Detect which cell encompasses the target text, then output its [x, y] center coordinate. 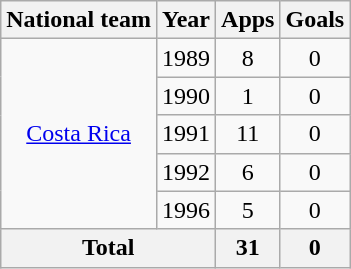
8 [248, 58]
11 [248, 134]
1990 [186, 96]
1989 [186, 58]
1991 [186, 134]
1 [248, 96]
Costa Rica [79, 134]
1996 [186, 210]
Apps [248, 20]
Year [186, 20]
1992 [186, 172]
5 [248, 210]
6 [248, 172]
Total [108, 248]
National team [79, 20]
Goals [315, 20]
31 [248, 248]
